Determine the [x, y] coordinate at the center of the cell enclosing the given text.  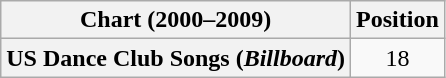
Position [398, 20]
18 [398, 58]
US Dance Club Songs (Billboard) [176, 58]
Chart (2000–2009) [176, 20]
